Search for the cell housing the specified text and yield its [X, Y] center coordinate. 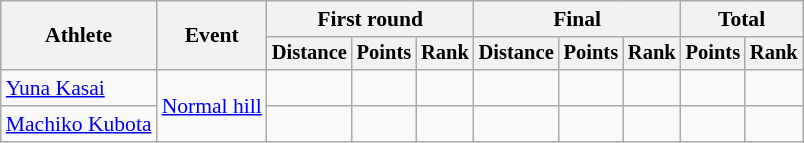
Total [742, 19]
Final [578, 19]
Normal hill [212, 106]
First round [370, 19]
Event [212, 36]
Athlete [79, 36]
Yuna Kasai [79, 88]
Machiko Kubota [79, 124]
